Search for the cell housing the specified text and yield its [x, y] center coordinate. 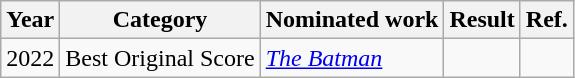
Year [30, 20]
Ref. [546, 20]
Best Original Score [160, 58]
Result [482, 20]
The Batman [352, 58]
Nominated work [352, 20]
Category [160, 20]
2022 [30, 58]
